Provide the [X, Y] coordinate of the cell's center where the given text is located.  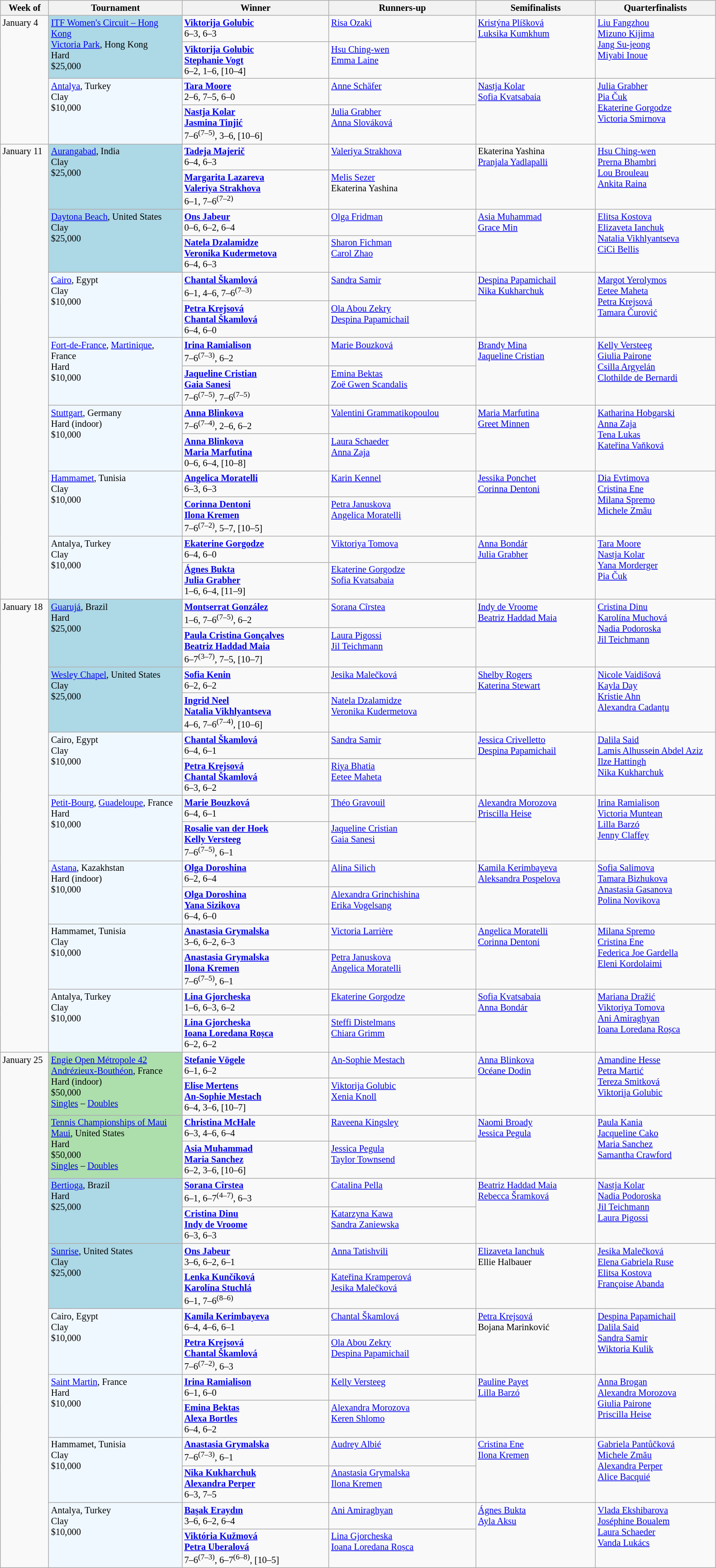
January 25 [24, 1310]
Alina Silich [403, 874]
Ingrid Neel Natalia Vikhlyantseva 4–6, 7–6(7–4), [10–6] [256, 713]
Corinna Dentoni Ilona Kremen 7–6(7–2), 5–7, [10–5] [256, 516]
Olga Doroshina Yana Sizikova 6–4, 6–0 [256, 905]
Anne Schäfer [403, 91]
Margot Yerolymos Eetee Maheta Petra Krejsová Tamara Čurović [656, 305]
Anna Blinkova Maria Marfutina 0–6, 6–4, [10–8] [256, 452]
Jaqueline Cristian Gaia Sanesi [403, 841]
Bertioga, Brazil Hard $25,000 [116, 1211]
Viktorija Golubic Stephanie Vogt 6–2, 1–6, [10–4] [256, 60]
Tara Moore Nastja Kolar Yana Morderger Pia Čuk [656, 568]
Tadeja Majerič 6–4, 6–3 [256, 157]
Katharina Hobgarski Anna Zaja Tena Lukas Kateřina Vaňková [656, 438]
Catalina Pella [403, 1192]
Alexandra Grinchishina Erika Vogelsang [403, 905]
Stefanie Vögele 6–1, 6–2 [256, 1065]
Semifinalists [536, 8]
Lina Gjorcheska 1–6, 6–3, 6–2 [256, 1002]
January 11 [24, 372]
Sunrise, United States Clay $25,000 [116, 1276]
Riya Bhatia Eetee Maheta [403, 777]
Natela Dzalamidze Veronika Kudermetova 6–4, 6–3 [256, 254]
Irina Ramialison 7–6(7–3), 6–2 [256, 352]
Laura Pigossi Jil Teichmann [403, 647]
Ekaterina Yashina Pranjala Yadlapalli [536, 176]
Laura Schaeder Anna Zaja [403, 452]
Ons Jabeur 0–6, 6–2, 6–4 [256, 222]
Ons Jabeur 3–6, 6–2, 6–1 [256, 1256]
Paula Kania Jacqueline Cako Maria Sanchez Samantha Crawford [656, 1147]
Tournament [116, 8]
Kristýna Plíšková Luksika Kumkhum [536, 47]
Runners-up [403, 8]
January 18 [24, 826]
Karin Kennel [403, 484]
Julia Grabher Anna Slováková [403, 124]
Sorana Cîrstea [403, 613]
Daytona Beach, United States Clay $25,000 [116, 241]
Angelica Moratelli 6–3, 6–3 [256, 484]
Petra Krejsová Chantal Škamlová 7–6(7–2), 6–3 [256, 1355]
Despina Papamichail Nika Kukharchuk [536, 305]
Wesley Chapel, United States Clay $25,000 [116, 700]
Paula Cristina Gonçalves Beatriz Haddad Maia 6–7(3–7), 7–5, [10–7] [256, 647]
Viktorija Golubic Xenia Knoll [403, 1096]
An-Sophie Mestach [403, 1065]
Maria Marfutina Greet Minnen [536, 438]
Ágnes Bukta Ayla Aksu [536, 1535]
Gabriela Pantůčková Michele Zmău Alexandra Perper Alice Bacquié [656, 1469]
Nastja Kolar Nadia Podoroska Jil Teichmann Laura Pigossi [656, 1211]
Cristina Dinu Indy de Vroome 6–3, 6–3 [256, 1225]
Anastasia Grymalska Ilona Kremen 7–6(7–5), 6–1 [256, 969]
Ekaterine Gorgodze [403, 1002]
Petra Krejsová Chantal Škamlová 6–4, 6–0 [256, 319]
Ekaterine Gorgodze Sofia Kvatsabaia [403, 581]
Irina Ramialison Victoria Muntean Lilla Barzó Jenny Claffey [656, 828]
Jessika Ponchet Corinna Dentoni [536, 504]
Anna Bondár Julia Grabher [536, 568]
Dalila Said Lamis Alhussein Abdel Aziz Ilze Hattingh Nika Kukharchuk [656, 763]
Christina McHale 6–3, 4–6, 6–4 [256, 1128]
Tara Moore 2–6, 7–5, 6–0 [256, 91]
Emina Bektas Zoë Gwen Scandalis [403, 385]
Amandine Hesse Petra Martić Tereza Smitková Viktorija Golubic [656, 1083]
Théo Gravouil [403, 808]
Aurangabad, India Clay $25,000 [116, 176]
Naomi Broady Jessica Pegula [536, 1147]
Kateřina Kramperová Jesika Malečková [403, 1289]
Valentini Grammatikopoulou [403, 420]
Sofia Kvatsabaia Anna Bondár [536, 1020]
Jessica Crivelletto Despina Papamichail [536, 763]
Nicole Vaidišová Kayla Day Kristie Ahn Alexandra Cadanțu [656, 700]
Chantal Škamlová [403, 1322]
Natela Dzalamidze Veronika Kudermetova [403, 713]
Vlada Ekshibarova Joséphine Boualem Laura Schaeder Vanda Lukács [656, 1535]
Anastasia Grymalska Ilona Kremen [403, 1484]
Sofia Kenin 6–2, 6–2 [256, 680]
Montserrat González 1–6, 7–6(7–5), 6–2 [256, 613]
Chantal Škamlová 6–1, 4–6, 7–6(7–3) [256, 287]
Alexandra Morozova Keren Shlomo [403, 1419]
Sofia Salimova Tamara Bizhukova Anastasia Gasanova Polina Novikova [656, 892]
Başak Eraydın 3–6, 6–2, 6–4 [256, 1516]
Cristina Ene Ilona Kremen [536, 1469]
January 4 [24, 80]
Hsu Ching-wen Emma Laine [403, 60]
Anastasia Grymalska 7–6(7–3), 6–1 [256, 1451]
Anastasia Grymalska 3–6, 6–2, 6–3 [256, 937]
Quarterfinalists [656, 8]
Brandy Mina Jaqueline Cristian [536, 371]
Raveena Kingsley [403, 1128]
Despina Papamichail Dalila Said Sandra Samir Wiktoria Kulik [656, 1341]
Tennis Championships of Maui Maui, United States Hard $50,000 Singles – Doubles [116, 1147]
Marie Bouzková [403, 352]
Indy de Vroome Beatriz Haddad Maia [536, 633]
Kelly Versteeg [403, 1387]
Jaqueline Cristian Gaia Sanesi 7–6(7–5), 7–6(7–5) [256, 385]
Lina Gjorcheska Ioana Loredana Roșca 6–2, 6–2 [256, 1034]
Cristina Dinu Karolína Muchová Nadia Podoroska Jil Teichmann [656, 633]
Hsu Ching-wen Prerna Bhambri Lou Brouleau Ankita Raina [656, 176]
Shelby Rogers Katerina Stewart [536, 700]
Irina Ramialison 6–1, 6–0 [256, 1387]
Alexandra Morozova Priscilla Heise [536, 828]
Viktoriya Tomova [403, 549]
ITF Women's Circuit – Hong Kong Victoria Park, Hong Kong Hard $25,000 [116, 47]
Jesika Malečková Elena Gabriela Ruse Elitsa Kostova Françoise Abanda [656, 1276]
Petra Krejsová Chantal Škamlová 6–3, 6–2 [256, 777]
Jessica Pegula Taylor Townsend [403, 1160]
Guarujá, Brazil Hard $25,000 [116, 633]
Ágnes Bukta Julia Grabher 1–6, 6–4, [11–9] [256, 581]
Angelica Moratelli Corinna Dentoni [536, 957]
Anna Blinkova Océane Dodin [536, 1083]
Nastja Kolar Sofia Kvatsabaia [536, 111]
Margarita Lazareva Valeriya Strakhova 6–1, 7–6(7–2) [256, 190]
Kamila Kerimbayeva 6–4, 4–6, 6–1 [256, 1322]
Elizaveta Ianchuk Ellie Halbauer [536, 1276]
Petit-Bourg, Guadeloupe, France Hard $10,000 [116, 828]
Sorana Cîrstea 6–1, 6–7(4–7), 6–3 [256, 1192]
Audrey Albié [403, 1451]
Melis Sezer Ekaterina Yashina [403, 190]
Emina Bektas Alexa Bortles 6–4, 6–2 [256, 1419]
Petra Krejsová Bojana Marinković [536, 1341]
Olga Doroshina 6–2, 6–4 [256, 874]
Anna Blinkova 7–6(7–4), 2–6, 6–2 [256, 420]
Dia Evtimova Cristina Ene Milana Spremo Michele Zmău [656, 504]
Elise Mertens An-Sophie Mestach 6–4, 3–6, [10–7] [256, 1096]
Fort-de-France, Martinique, France Hard $10,000 [116, 371]
Viktória Kužmová Petra Uberalová 7–6(7–3), 6–7(6–8), [10–5] [256, 1548]
Saint Martin, France Hard $10,000 [116, 1405]
Chantal Škamlová 6–4, 6–1 [256, 745]
Stuttgart, Germany Hard (indoor) $10,000 [116, 438]
Sharon Fichman Carol Zhao [403, 254]
Jesika Malečková [403, 680]
Astana, Kazakhstan Hard (indoor) $10,000 [116, 892]
Julia Grabher Pia Čuk Ekaterine Gorgodze Victoria Smirnova [656, 111]
Liu Fangzhou Mizuno Kijima Jang Su-jeong Miyabi Inoue [656, 47]
Mariana Dražić Viktoriya Tomova Ani Amiraghyan Ioana Loredana Roșca [656, 1020]
Elitsa Kostova Elizaveta Ianchuk Natalia Vikhlyantseva CiCi Bellis [656, 241]
Beatriz Haddad Maia Rebecca Šramková [536, 1211]
Week of [24, 8]
Marie Bouzková 6–4, 6–1 [256, 808]
Ekaterine Gorgodze 6–4, 6–0 [256, 549]
Victoria Larrière [403, 937]
Nika Kukharchuk Alexandra Perper 6–3, 7–5 [256, 1484]
Lenka Kunčíková Karolína Stuchlá 6–1, 7–6(8–6) [256, 1289]
Asia Muhammad Maria Sanchez 6–2, 3–6, [10–6] [256, 1160]
Risa Ozaki [403, 28]
Engie Open Métropole 42 Andrézieux-Bouthéon, France Hard (indoor) $50,000 Singles – Doubles [116, 1083]
Anna Tatishvili [403, 1256]
Pauline Payet Lilla Barzó [536, 1405]
Valeriya Strakhova [403, 157]
Olga Fridman [403, 222]
Katarzyna Kawa Sandra Zaniewska [403, 1225]
Milana Spremo Cristina Ene Federica Joe Gardella Eleni Kordolaimi [656, 957]
Asia Muhammad Grace Min [536, 241]
Kelly Versteeg Giulia Pairone Csilla Argyelán Clothilde de Bernardi [656, 371]
Kamila Kerimbayeva Aleksandra Pospelova [536, 892]
Anna Brogan Alexandra Morozova Giulia Pairone Priscilla Heise [656, 1405]
Nastja Kolar Jasmina Tinjić 7–6(7–5), 3–6, [10–6] [256, 124]
Viktorija Golubic 6–3, 6–3 [256, 28]
Winner [256, 8]
Rosalie van der Hoek Kelly Versteeg 7–6(7–5), 6–1 [256, 841]
Steffi Distelmans Chiara Grimm [403, 1034]
Ani Amiraghyan [403, 1516]
Lina Gjorcheska Ioana Loredana Roșca [403, 1548]
